Identify which cell holds the provided text, then report its (x, y) central coordinate. 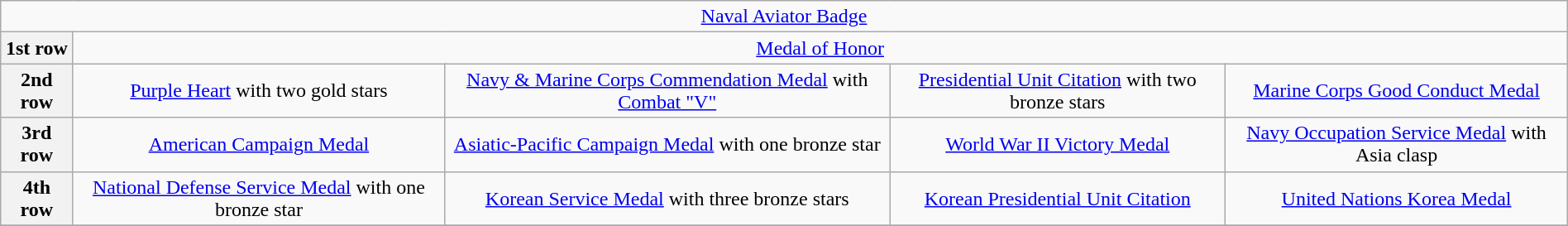
Korean Presidential Unit Citation (1058, 199)
4th row (36, 199)
Korean Service Medal with three bronze stars (667, 199)
3rd row (36, 144)
United Nations Korea Medal (1396, 199)
National Defense Service Medal with one bronze star (259, 199)
Naval Aviator Badge (784, 17)
Marine Corps Good Conduct Medal (1396, 91)
World War II Victory Medal (1058, 144)
2nd row (36, 91)
Presidential Unit Citation with two bronze stars (1058, 91)
Purple Heart with two gold stars (259, 91)
Asiatic-Pacific Campaign Medal with one bronze star (667, 144)
American Campaign Medal (259, 144)
1st row (36, 48)
Navy & Marine Corps Commendation Medal with Combat "V" (667, 91)
Medal of Honor (820, 48)
Navy Occupation Service Medal with Asia clasp (1396, 144)
